Determine the [x, y] coordinate at the center of the cell enclosing the given text.  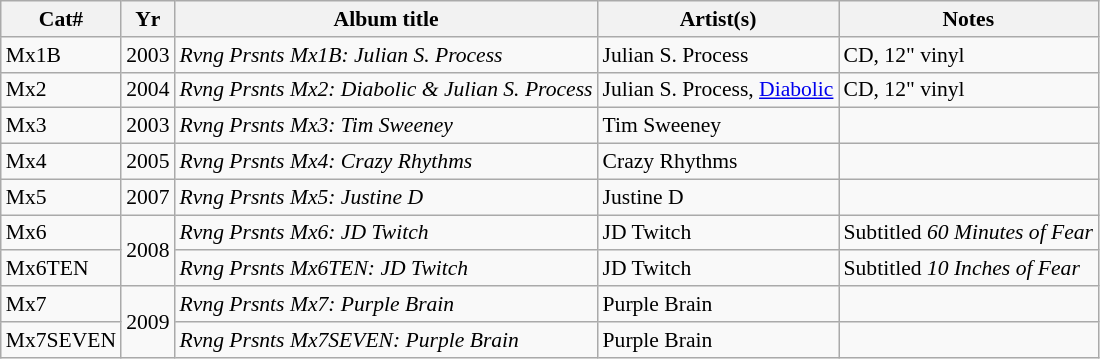
Crazy Rhythms [718, 162]
Subtitled 60 Minutes of Fear [968, 233]
Rvng Prsnts Mx4: Crazy Rhythms [386, 162]
Tim Sweeney [718, 126]
Yr [148, 19]
Rvng Prsnts Mx3: Tim Sweeney [386, 126]
2004 [148, 90]
Subtitled 10 Inches of Fear [968, 269]
Rvng Prsnts Mx1B: Julian S. Process [386, 55]
Rvng Prsnts Mx2: Diabolic & Julian S. Process [386, 90]
Rvng Prsnts Mx5: Justine D [386, 197]
2005 [148, 162]
Mx4 [61, 162]
Mx6 [61, 233]
Mx7SEVEN [61, 340]
Mx2 [61, 90]
2009 [148, 322]
2008 [148, 250]
Album title [386, 19]
Julian S. Process, Diabolic [718, 90]
Mx7 [61, 304]
Julian S. Process [718, 55]
Justine D [718, 197]
2007 [148, 197]
Artist(s) [718, 19]
Mx5 [61, 197]
Notes [968, 19]
Mx1B [61, 55]
Rvng Prsnts Mx6: JD Twitch [386, 233]
Rvng Prsnts Mx7SEVEN: Purple Brain [386, 340]
Rvng Prsnts Mx6TEN: JD Twitch [386, 269]
Mx6TEN [61, 269]
Mx3 [61, 126]
Cat# [61, 19]
Rvng Prsnts Mx7: Purple Brain [386, 304]
